Return the (x, y) coordinate for the center point of the cell that contains the specified text.  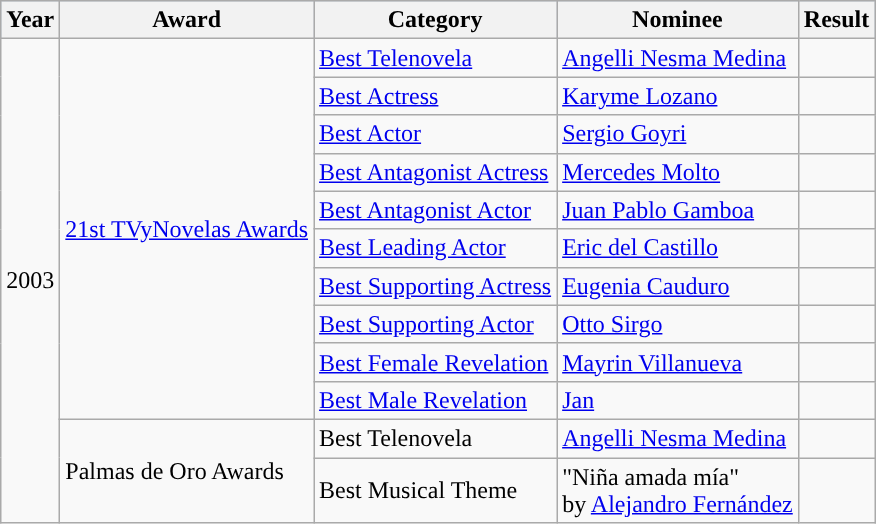
Best Actor (436, 134)
Best Supporting Actor (436, 324)
"Niña amada mía" by Alejandro Fernández (678, 490)
2003 (30, 281)
Mayrin Villanueva (678, 362)
Otto Sirgo (678, 324)
Nominee (678, 20)
Mercedes Molto (678, 172)
Best Antagonist Actress (436, 172)
Best Actress (436, 96)
Eugenia Cauduro (678, 286)
Palmas de Oro Awards (187, 470)
Best Antagonist Actor (436, 210)
Best Leading Actor (436, 248)
Sergio Goyri (678, 134)
Best Musical Theme (436, 490)
Best Male Revelation (436, 400)
Juan Pablo Gamboa (678, 210)
Year (30, 20)
Jan (678, 400)
Karyme Lozano (678, 96)
Award (187, 20)
Category (436, 20)
Best Supporting Actress (436, 286)
21st TVyNovelas Awards (187, 230)
Best Female Revelation (436, 362)
Eric del Castillo (678, 248)
Result (836, 20)
